Output the (X, Y) coordinate of the center of the cell containing the given text.  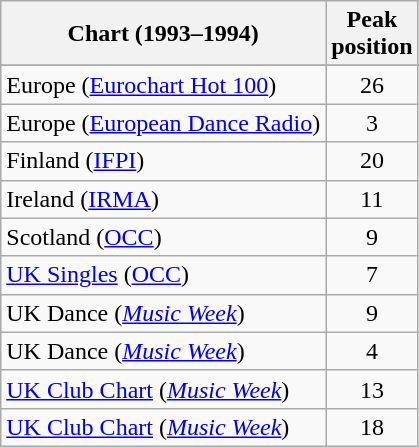
11 (372, 199)
13 (372, 389)
7 (372, 275)
Europe (Eurochart Hot 100) (164, 85)
18 (372, 427)
26 (372, 85)
Finland (IFPI) (164, 161)
Ireland (IRMA) (164, 199)
20 (372, 161)
Peakposition (372, 34)
4 (372, 351)
Scotland (OCC) (164, 237)
3 (372, 123)
Europe (European Dance Radio) (164, 123)
UK Singles (OCC) (164, 275)
Chart (1993–1994) (164, 34)
